Determine the [x, y] coordinate at the center of the cell enclosing the given text.  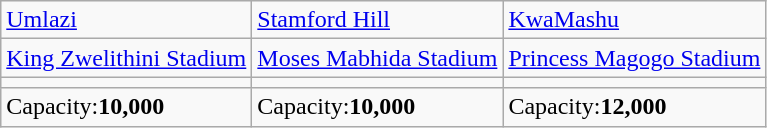
KwaMashu [634, 20]
Moses Mabhida Stadium [378, 58]
Umlazi [126, 20]
King Zwelithini Stadium [126, 58]
Stamford Hill [378, 20]
Princess Magogo Stadium [634, 58]
Capacity:12,000 [634, 107]
